Identify which cell holds the provided text, then report its (X, Y) central coordinate. 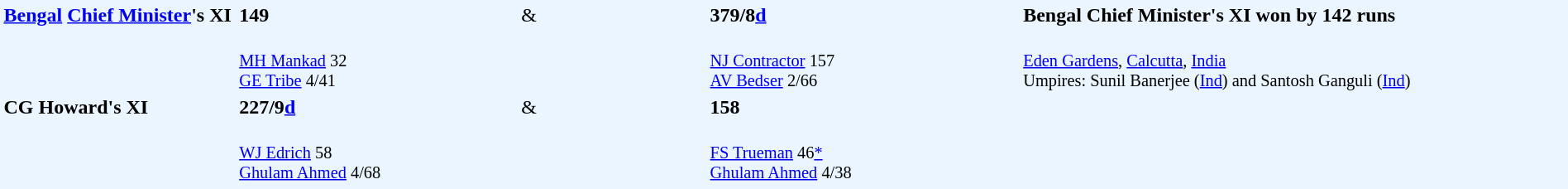
CG Howard's XI (119, 139)
227/9d (378, 107)
Bengal Chief Minister's XI won by 142 runs (1293, 15)
MH Mankad 32 GE Tribe 4/41 (378, 61)
WJ Edrich 58 Ghulam Ahmed 4/68 (378, 153)
Bengal Chief Minister's XI (119, 47)
NJ Contractor 157 AV Bedser 2/66 (864, 61)
FS Trueman 46* Ghulam Ahmed 4/38 (864, 153)
Eden Gardens, Calcutta, India Umpires: Sunil Banerjee (Ind) and Santosh Ganguli (Ind) (1293, 107)
379/8d (864, 15)
149 (378, 15)
158 (864, 107)
